Find where the given text appears and provide that cell's center as (x, y) coordinate. 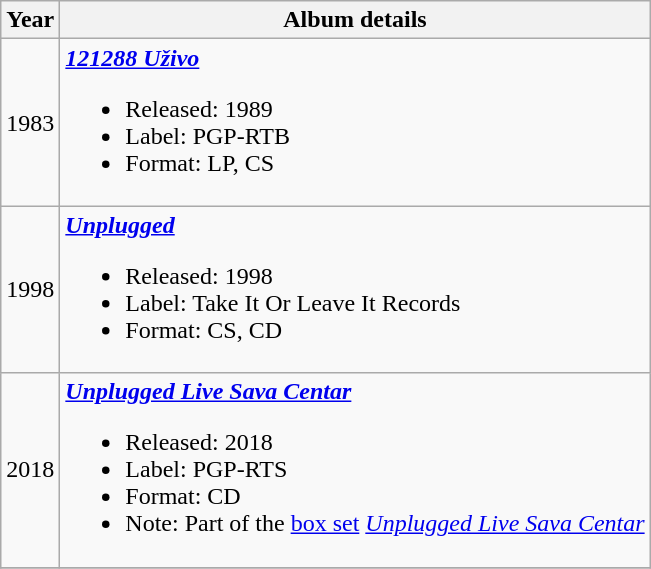
Album details (355, 20)
1998 (30, 290)
Unplugged Live Sava CentarReleased: 2018Label: PGP-RTSFormat: CDNote: Part of the box set Unplugged Live Sava Centar (355, 470)
121288 UživoReleased: 1989Label: PGP-RTBFormat: LP, CS (355, 122)
2018 (30, 470)
Year (30, 20)
1983 (30, 122)
UnpluggedReleased: 1998Label: Take It Or Leave It RecordsFormat: CS, CD (355, 290)
